Extract the (x, y) coordinate from the center of the cell holding the provided text.  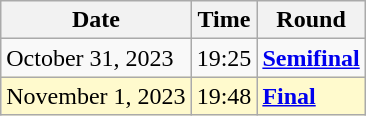
19:25 (224, 58)
November 1, 2023 (96, 96)
Round (311, 20)
October 31, 2023 (96, 58)
Date (96, 20)
Semifinal (311, 58)
Final (311, 96)
19:48 (224, 96)
Time (224, 20)
